Find where the given text appears and provide that cell's center as (X, Y) coordinate. 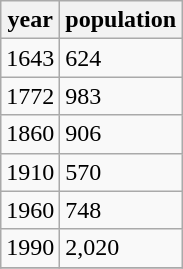
1960 (30, 210)
population (121, 20)
906 (121, 134)
year (30, 20)
1772 (30, 96)
2,020 (121, 248)
570 (121, 172)
1910 (30, 172)
624 (121, 58)
1860 (30, 134)
1990 (30, 248)
748 (121, 210)
1643 (30, 58)
983 (121, 96)
